Pinpoint the cell where the given text exists, returning its [x, y] midpoint coordinate. 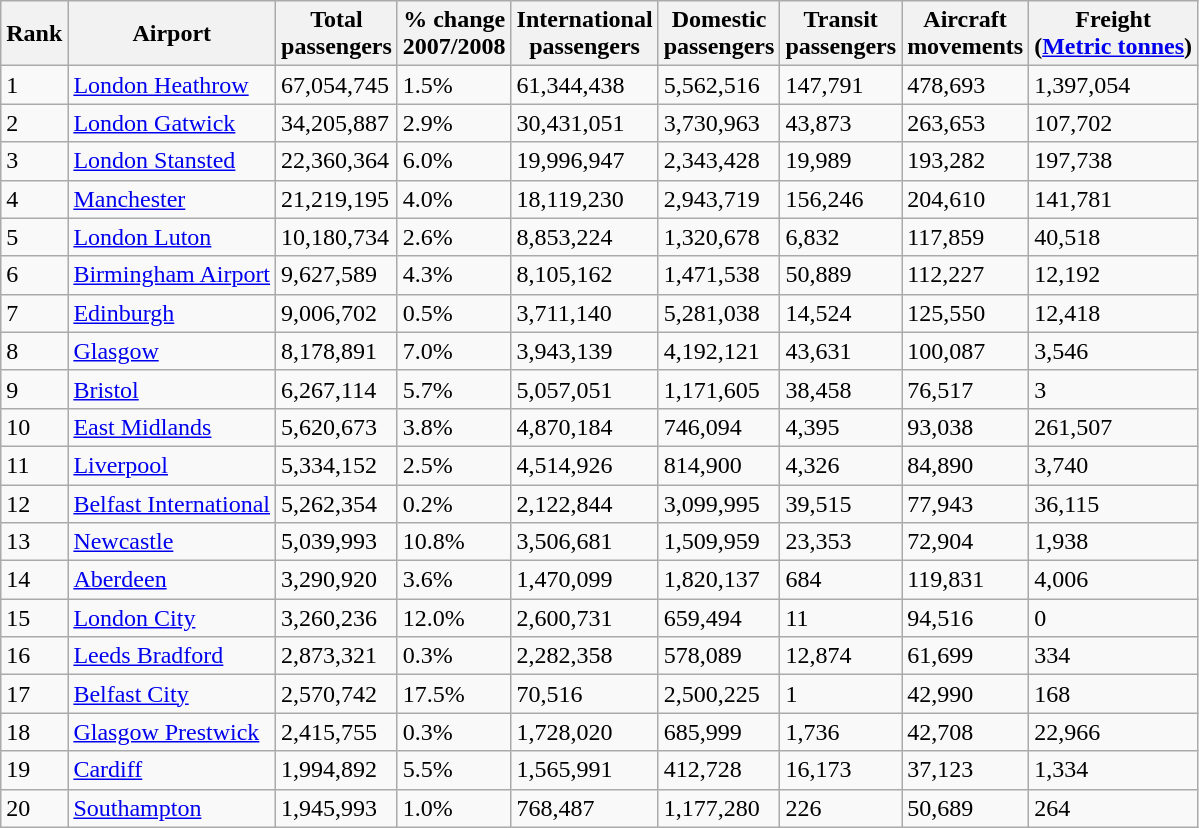
1,994,892 [337, 770]
6,832 [841, 237]
Birmingham Airport [172, 275]
Transitpassengers [841, 34]
1.5% [454, 85]
42,708 [966, 732]
% change2007/2008 [454, 34]
261,507 [1114, 427]
Belfast City [172, 694]
3,730,963 [719, 123]
264 [1114, 808]
1,820,137 [719, 580]
84,890 [966, 465]
12 [34, 503]
London City [172, 618]
8,853,224 [584, 237]
112,227 [966, 275]
0 [1114, 618]
20 [34, 808]
168 [1114, 694]
2,500,225 [719, 694]
18 [34, 732]
9 [34, 389]
39,515 [841, 503]
72,904 [966, 542]
19,989 [841, 161]
2,122,844 [584, 503]
1,938 [1114, 542]
125,550 [966, 313]
Glasgow [172, 351]
50,889 [841, 275]
76,517 [966, 389]
3,290,920 [337, 580]
Edinburgh [172, 313]
9,006,702 [337, 313]
5.7% [454, 389]
42,990 [966, 694]
10,180,734 [337, 237]
18,119,230 [584, 199]
17.5% [454, 694]
70,516 [584, 694]
14 [34, 580]
197,738 [1114, 161]
814,900 [719, 465]
1,470,099 [584, 580]
London Luton [172, 237]
684 [841, 580]
156,246 [841, 199]
2,415,755 [337, 732]
40,518 [1114, 237]
43,873 [841, 123]
50,689 [966, 808]
London Heathrow [172, 85]
19,996,947 [584, 161]
1,320,678 [719, 237]
4,006 [1114, 580]
93,038 [966, 427]
10.8% [454, 542]
8,105,162 [584, 275]
15 [34, 618]
Glasgow Prestwick [172, 732]
Freight(Metric tonnes) [1114, 34]
204,610 [966, 199]
1,177,280 [719, 808]
14,524 [841, 313]
37,123 [966, 770]
2.9% [454, 123]
334 [1114, 656]
4 [34, 199]
34,205,887 [337, 123]
100,087 [966, 351]
5,562,516 [719, 85]
0.2% [454, 503]
412,728 [719, 770]
Bristol [172, 389]
Belfast International [172, 503]
1,171,605 [719, 389]
East Midlands [172, 427]
9,627,589 [337, 275]
22,360,364 [337, 161]
19 [34, 770]
38,458 [841, 389]
193,282 [966, 161]
578,089 [719, 656]
2,343,428 [719, 161]
16,173 [841, 770]
1,945,993 [337, 808]
2,873,321 [337, 656]
5.5% [454, 770]
Leeds Bradford [172, 656]
3.6% [454, 580]
5,334,152 [337, 465]
12,192 [1114, 275]
Totalpassengers [337, 34]
4,192,121 [719, 351]
7.0% [454, 351]
3,943,139 [584, 351]
263,653 [966, 123]
0.5% [454, 313]
13 [34, 542]
3,546 [1114, 351]
Manchester [172, 199]
1,334 [1114, 770]
94,516 [966, 618]
685,999 [719, 732]
12.0% [454, 618]
12,874 [841, 656]
Internationalpassengers [584, 34]
6,267,114 [337, 389]
4.3% [454, 275]
3,711,140 [584, 313]
3,506,681 [584, 542]
8,178,891 [337, 351]
1.0% [454, 808]
3,740 [1114, 465]
Cardiff [172, 770]
6.0% [454, 161]
5,039,993 [337, 542]
119,831 [966, 580]
3.8% [454, 427]
6 [34, 275]
1,728,020 [584, 732]
1,736 [841, 732]
Rank [34, 34]
478,693 [966, 85]
4,326 [841, 465]
5 [34, 237]
107,702 [1114, 123]
Aberdeen [172, 580]
Newcastle [172, 542]
Liverpool [172, 465]
4.0% [454, 199]
London Gatwick [172, 123]
30,431,051 [584, 123]
141,781 [1114, 199]
5,281,038 [719, 313]
61,699 [966, 656]
7 [34, 313]
10 [34, 427]
768,487 [584, 808]
2,282,358 [584, 656]
London Stansted [172, 161]
2,943,719 [719, 199]
36,115 [1114, 503]
67,054,745 [337, 85]
23,353 [841, 542]
147,791 [841, 85]
3,099,995 [719, 503]
5,262,354 [337, 503]
3,260,236 [337, 618]
117,859 [966, 237]
2.6% [454, 237]
2.5% [454, 465]
Aircraftmovements [966, 34]
17 [34, 694]
77,943 [966, 503]
2 [34, 123]
61,344,438 [584, 85]
Domesticpassengers [719, 34]
226 [841, 808]
12,418 [1114, 313]
1,565,991 [584, 770]
22,966 [1114, 732]
Airport [172, 34]
1,509,959 [719, 542]
1,397,054 [1114, 85]
4,514,926 [584, 465]
1,471,538 [719, 275]
2,570,742 [337, 694]
5,057,051 [584, 389]
659,494 [719, 618]
2,600,731 [584, 618]
43,631 [841, 351]
746,094 [719, 427]
5,620,673 [337, 427]
4,870,184 [584, 427]
Southampton [172, 808]
4,395 [841, 427]
8 [34, 351]
16 [34, 656]
21,219,195 [337, 199]
